Output the [X, Y] coordinate of the center of the cell containing the given text.  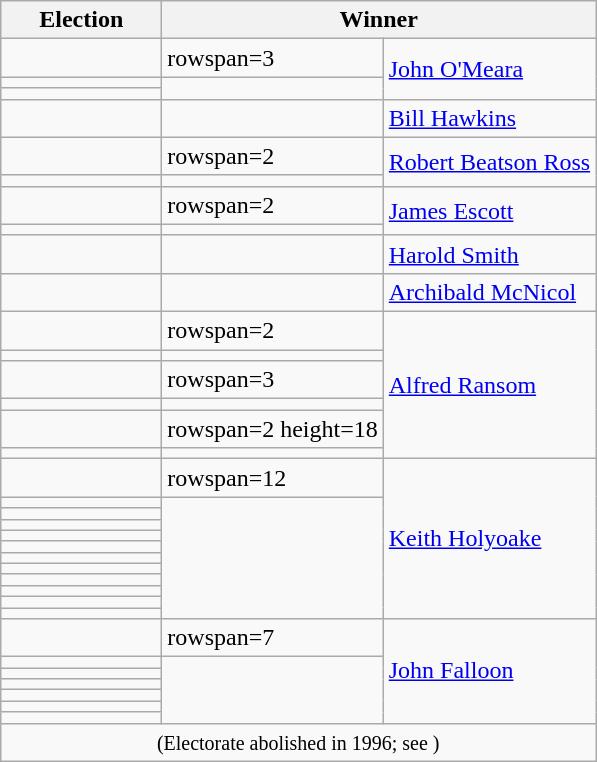
Bill Hawkins [489, 118]
(Electorate abolished in 1996; see ) [298, 742]
rowspan=2 height=18 [272, 429]
Keith Holyoake [489, 539]
John Falloon [489, 671]
John O'Meara [489, 69]
James Escott [489, 210]
Election [82, 20]
Winner [379, 20]
Alfred Ransom [489, 384]
rowspan=7 [272, 638]
Robert Beatson Ross [489, 162]
Archibald McNicol [489, 292]
rowspan=12 [272, 478]
Harold Smith [489, 254]
